Capture the cell that displays the provided text and extract its [x, y] central coordinate. 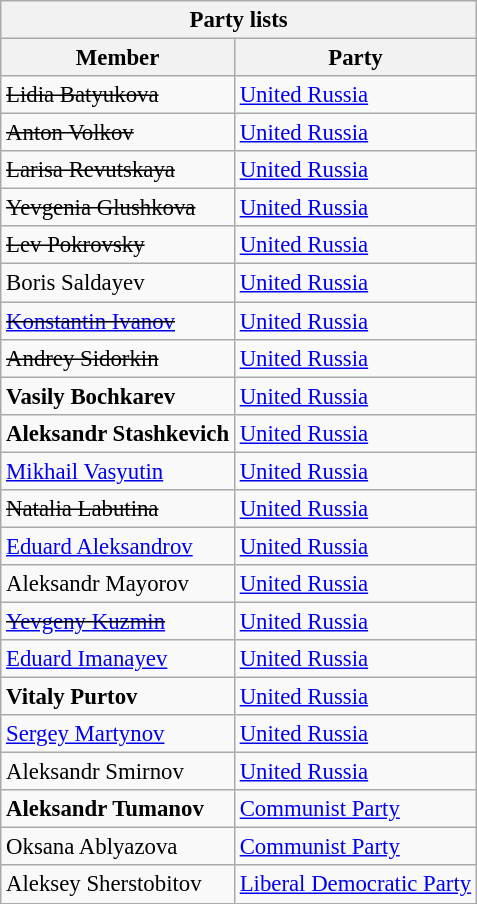
Larisa Revutskaya [118, 170]
Party lists [239, 20]
Eduard Imanayev [118, 659]
Liberal Democratic Party [355, 885]
Yevgeny Kuzmin [118, 621]
Vasily Bochkarev [118, 396]
Aleksandr Stashkevich [118, 433]
Aleksandr Mayorov [118, 584]
Anton Volkov [118, 133]
Eduard Aleksandrov [118, 546]
Member [118, 58]
Party [355, 58]
Oksana Ablyazova [118, 847]
Lev Pokrovsky [118, 245]
Lidia Batyukova [118, 95]
Aleksey Sherstobitov [118, 885]
Sergey Martynov [118, 734]
Aleksandr Tumanov [118, 809]
Konstantin Ivanov [118, 321]
Boris Saldayev [118, 283]
Natalia Labutina [118, 509]
Vitaly Purtov [118, 697]
Aleksandr Smirnov [118, 772]
Mikhail Vasyutin [118, 471]
Yevgenia Glushkova [118, 208]
Andrey Sidorkin [118, 358]
